Search for the cell housing the specified text and yield its (x, y) center coordinate. 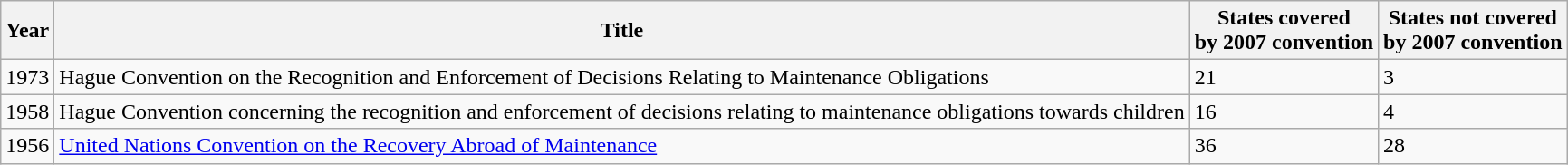
28 (1473, 146)
Title (621, 31)
States not coveredby 2007 convention (1473, 31)
1958 (27, 112)
36 (1284, 146)
United Nations Convention on the Recovery Abroad of Maintenance (621, 146)
4 (1473, 112)
3 (1473, 77)
1973 (27, 77)
1956 (27, 146)
States coveredby 2007 convention (1284, 31)
Hague Convention on the Recognition and Enforcement of Decisions Relating to Maintenance Obligations (621, 77)
21 (1284, 77)
16 (1284, 112)
Hague Convention concerning the recognition and enforcement of decisions relating to maintenance obligations towards children (621, 112)
Year (27, 31)
